Extract the [x, y] coordinate from the center of the cell holding the provided text.  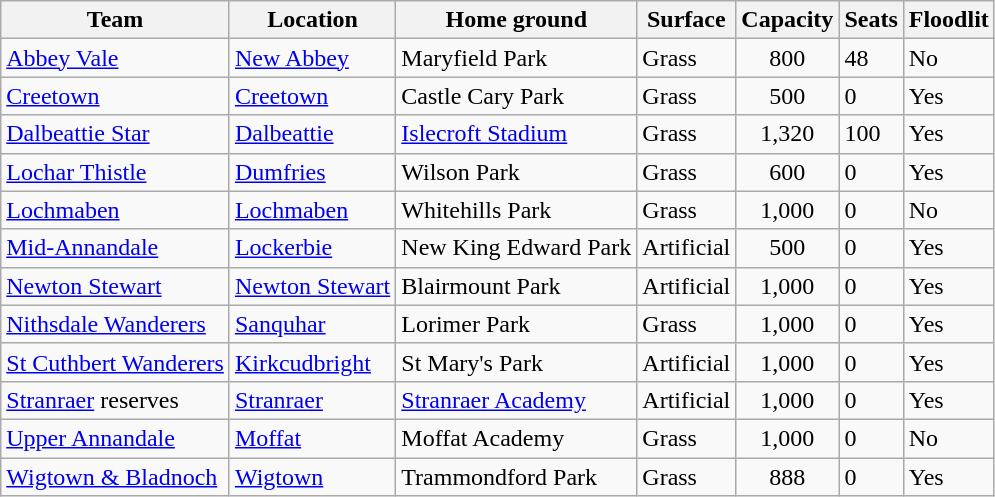
St Mary's Park [516, 362]
Lorimer Park [516, 324]
Upper Annandale [116, 438]
Kirkcudbright [312, 362]
Maryfield Park [516, 58]
Moffat Academy [516, 438]
Dalbeattie Star [116, 134]
Stranraer reserves [116, 400]
Whitehills Park [516, 210]
New King Edward Park [516, 248]
888 [788, 477]
Stranraer Academy [516, 400]
Stranraer [312, 400]
Dalbeattie [312, 134]
Nithsdale Wanderers [116, 324]
Lockerbie [312, 248]
48 [871, 58]
Floodlit [948, 20]
Moffat [312, 438]
Capacity [788, 20]
Surface [686, 20]
600 [788, 172]
Abbey Vale [116, 58]
St Cuthbert Wanderers [116, 362]
Wigtown & Bladnoch [116, 477]
Trammondford Park [516, 477]
Wilson Park [516, 172]
Dumfries [312, 172]
New Abbey [312, 58]
Sanquhar [312, 324]
Castle Cary Park [516, 96]
Location [312, 20]
Lochar Thistle [116, 172]
Mid-Annandale [116, 248]
Blairmount Park [516, 286]
Home ground [516, 20]
Islecroft Stadium [516, 134]
Wigtown [312, 477]
Team [116, 20]
Seats [871, 20]
1,320 [788, 134]
800 [788, 58]
100 [871, 134]
